Determine the (x, y) coordinate at the center of the cell enclosing the given text.  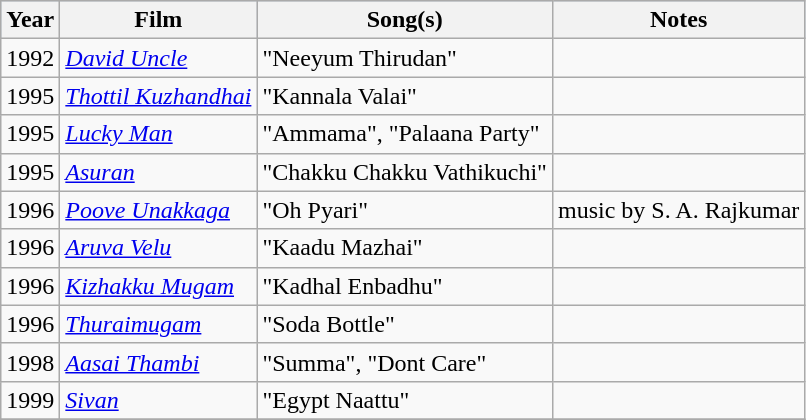
Aasai Thambi (158, 362)
Sivan (158, 400)
Song(s) (405, 20)
Thuraimugam (158, 324)
Asuran (158, 172)
Film (158, 20)
Aruva Velu (158, 248)
Poove Unakkaga (158, 210)
"Kadhal Enbadhu" (405, 286)
"Summa", "Dont Care" (405, 362)
1992 (30, 58)
"Neeyum Thirudan" (405, 58)
"Ammama", "Palaana Party" (405, 134)
"Chakku Chakku Vathikuchi" (405, 172)
"Soda Bottle" (405, 324)
"Kannala Valai" (405, 96)
Kizhakku Mugam (158, 286)
Notes (678, 20)
David Uncle (158, 58)
music by S. A. Rajkumar (678, 210)
Year (30, 20)
Thottil Kuzhandhai (158, 96)
"Kaadu Mazhai" (405, 248)
"Oh Pyari" (405, 210)
Lucky Man (158, 134)
1999 (30, 400)
"Egypt Naattu" (405, 400)
1998 (30, 362)
